Locate the cell with the specified text and output its [X, Y] center coordinate. 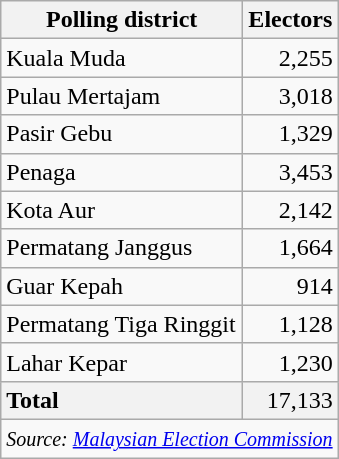
Kota Aur [122, 210]
3,453 [291, 172]
3,018 [291, 96]
1,664 [291, 248]
Pulau Mertajam [122, 96]
Polling district [122, 20]
Total [122, 400]
2,255 [291, 58]
914 [291, 286]
Penaga [122, 172]
Permatang Tiga Ringgit [122, 324]
1,128 [291, 324]
1,230 [291, 362]
Permatang Janggus [122, 248]
Lahar Kepar [122, 362]
Kuala Muda [122, 58]
2,142 [291, 210]
Pasir Gebu [122, 134]
Electors [291, 20]
Source: Malaysian Election Commission [170, 438]
17,133 [291, 400]
1,329 [291, 134]
Guar Kepah [122, 286]
